Extract the (x, y) coordinate from the center of the cell holding the provided text.  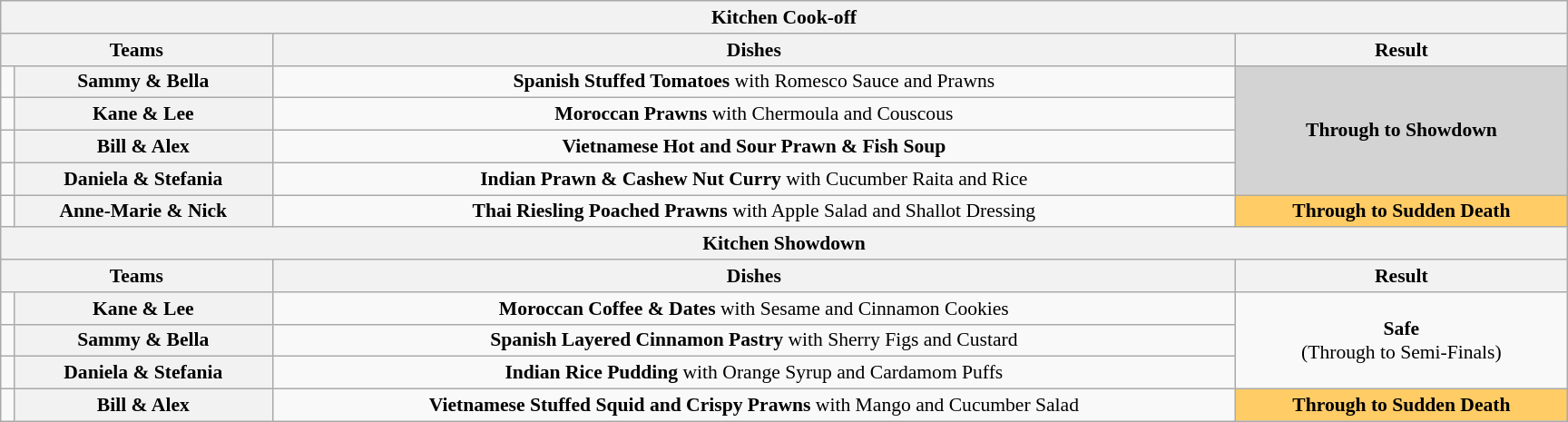
Kitchen Showdown (784, 244)
Thai Riesling Poached Prawns with Apple Salad and Shallot Dressing (753, 211)
Moroccan Prawns with Chermoula and Couscous (753, 114)
Safe (Through to Semi-Finals) (1402, 341)
Indian Prawn & Cashew Nut Curry with Cucumber Raita and Rice (753, 179)
Through to Showdown (1402, 130)
Spanish Stuffed Tomatoes with Romesco Sauce and Prawns (753, 82)
Indian Rice Pudding with Orange Syrup and Cardamom Puffs (753, 373)
Vietnamese Hot and Sour Prawn & Fish Soup (753, 147)
Kitchen Cook-off (784, 17)
Moroccan Coffee & Dates with Sesame and Cinnamon Cookies (753, 309)
Spanish Layered Cinnamon Pastry with Sherry Figs and Custard (753, 340)
Vietnamese Stuffed Squid and Crispy Prawns with Mango and Cucumber Salad (753, 406)
Anne-Marie & Nick (143, 211)
